Extract the [X, Y] coordinate from the center of the cell holding the provided text.  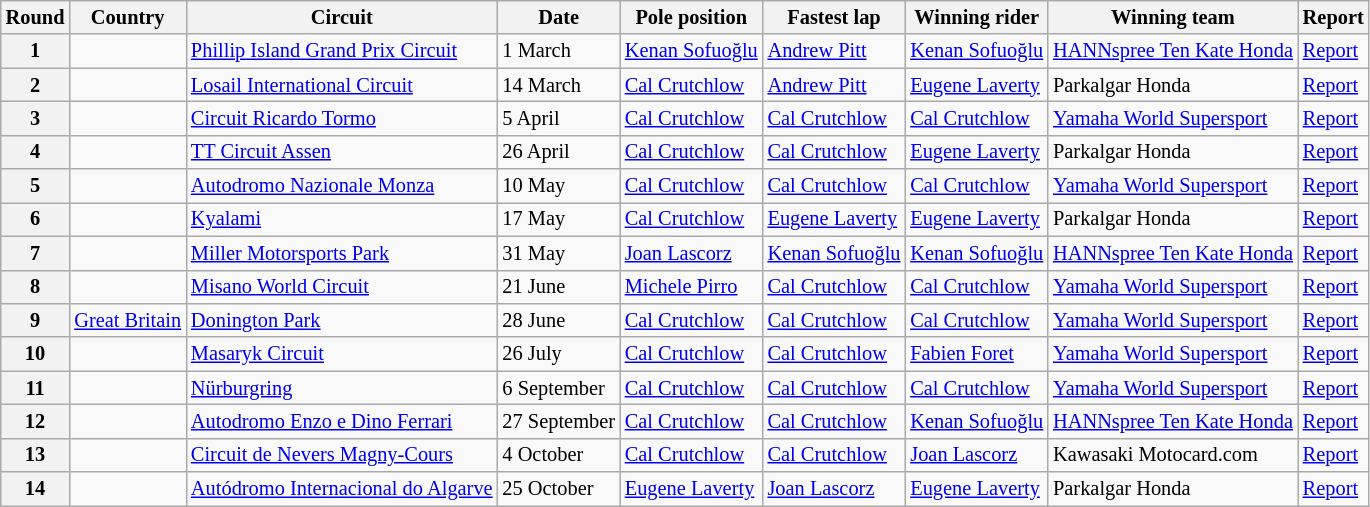
Pole position [692, 17]
2 [36, 85]
Miller Motorsports Park [342, 253]
25 October [559, 489]
Nürburgring [342, 388]
21 June [559, 287]
Circuit Ricardo Tormo [342, 118]
26 April [559, 152]
27 September [559, 421]
1 March [559, 51]
6 September [559, 388]
9 [36, 320]
Phillip Island Grand Prix Circuit [342, 51]
Autodromo Enzo e Dino Ferrari [342, 421]
Kyalami [342, 219]
Losail International Circuit [342, 85]
Date [559, 17]
6 [36, 219]
TT Circuit Assen [342, 152]
28 June [559, 320]
Fabien Foret [976, 354]
5 [36, 186]
5 April [559, 118]
Country [128, 17]
14 [36, 489]
12 [36, 421]
26 July [559, 354]
Circuit [342, 17]
14 March [559, 85]
Winning team [1173, 17]
1 [36, 51]
31 May [559, 253]
4 October [559, 455]
Autodromo Nazionale Monza [342, 186]
8 [36, 287]
Michele Pirro [692, 287]
3 [36, 118]
Great Britain [128, 320]
Misano World Circuit [342, 287]
7 [36, 253]
Kawasaki Motocard.com [1173, 455]
11 [36, 388]
10 [36, 354]
4 [36, 152]
13 [36, 455]
Circuit de Nevers Magny-Cours [342, 455]
Winning rider [976, 17]
Round [36, 17]
17 May [559, 219]
Masaryk Circuit [342, 354]
Fastest lap [834, 17]
10 May [559, 186]
Donington Park [342, 320]
Autódromo Internacional do Algarve [342, 489]
